Pinpoint the cell where the given text exists, returning its (X, Y) midpoint coordinate. 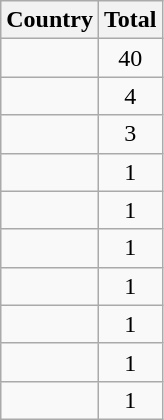
Total (130, 20)
40 (130, 58)
4 (130, 96)
Country (50, 20)
3 (130, 134)
